Detect which cell encompasses the target text, then output its (X, Y) center coordinate. 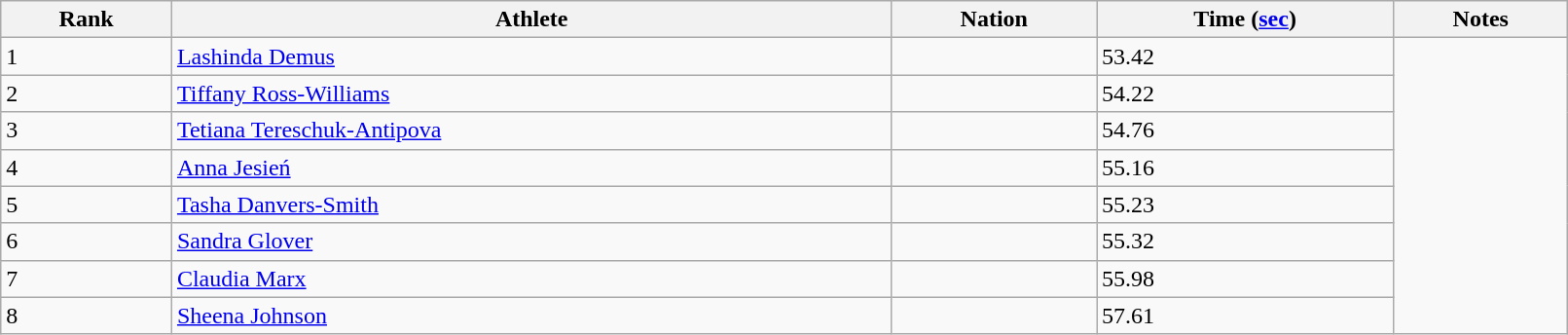
Athlete (531, 19)
55.98 (1244, 279)
7 (87, 279)
4 (87, 167)
Time (sec) (1244, 19)
Sandra Glover (531, 242)
2 (87, 93)
Claudia Marx (531, 279)
8 (87, 316)
Lashinda Demus (531, 56)
6 (87, 242)
Rank (87, 19)
54.76 (1244, 130)
Sheena Johnson (531, 316)
1 (87, 56)
55.32 (1244, 242)
54.22 (1244, 93)
53.42 (1244, 56)
Tasha Danvers-Smith (531, 205)
57.61 (1244, 316)
5 (87, 205)
55.16 (1244, 167)
3 (87, 130)
Tiffany Ross-Williams (531, 93)
Notes (1481, 19)
Tetiana Tereschuk-Antipova (531, 130)
Nation (995, 19)
Anna Jesień (531, 167)
55.23 (1244, 205)
